Return [x, y] of the center of cell containing provided text 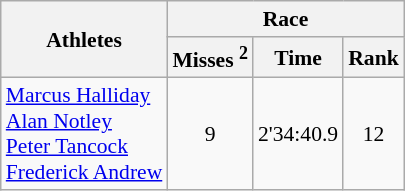
Time [298, 58]
Athletes [84, 40]
2'34:40.9 [298, 134]
Misses 2 [210, 58]
Marcus HallidayAlan NotleyPeter TancockFrederick Andrew [84, 134]
9 [210, 134]
Race [285, 19]
Rank [374, 58]
12 [374, 134]
